Capture the cell that displays the provided text and extract its (X, Y) central coordinate. 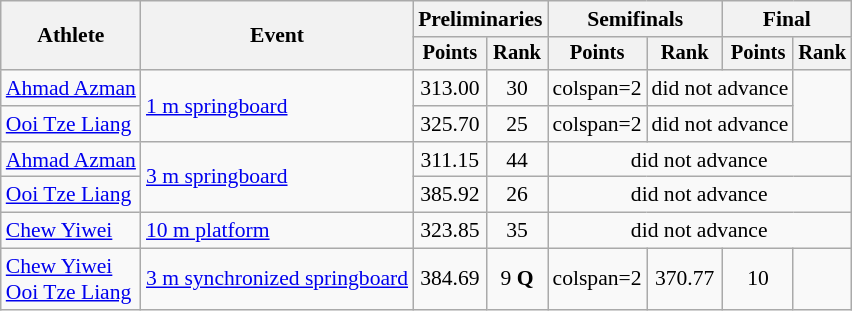
Event (277, 36)
Chew YiweiOoi Tze Liang (71, 280)
Chew Yiwei (71, 231)
1 m springboard (277, 106)
Preliminaries (480, 19)
30 (518, 88)
Athlete (71, 36)
313.00 (450, 88)
311.15 (450, 160)
Semifinals (636, 19)
10 m platform (277, 231)
Final (787, 19)
384.69 (450, 280)
26 (518, 195)
9 Q (518, 280)
25 (518, 124)
323.85 (450, 231)
385.92 (450, 195)
325.70 (450, 124)
3 m springboard (277, 178)
44 (518, 160)
3 m synchronized springboard (277, 280)
10 (758, 280)
370.77 (685, 280)
35 (518, 231)
